Provide the [x, y] coordinate of the cell's center where the given text is located.  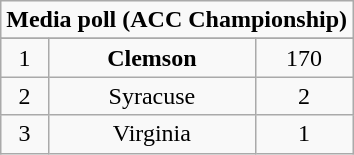
Media poll (ACC Championship) [177, 20]
Clemson [152, 58]
170 [304, 58]
3 [25, 134]
Syracuse [152, 96]
Virginia [152, 134]
